Provide the [X, Y] coordinate of the cell's center where the given text is located.  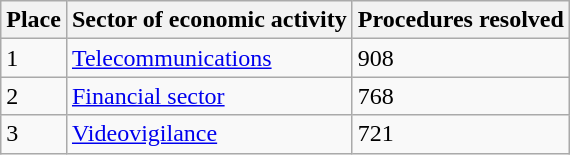
Videovigilance [209, 134]
2 [34, 96]
3 [34, 134]
1 [34, 58]
Place [34, 20]
Sector of economic activity [209, 20]
Financial sector [209, 96]
Telecommunications [209, 58]
908 [460, 58]
721 [460, 134]
Procedures resolved [460, 20]
768 [460, 96]
